From the cell containing the given text, extract its center point as (X, Y) coordinate. 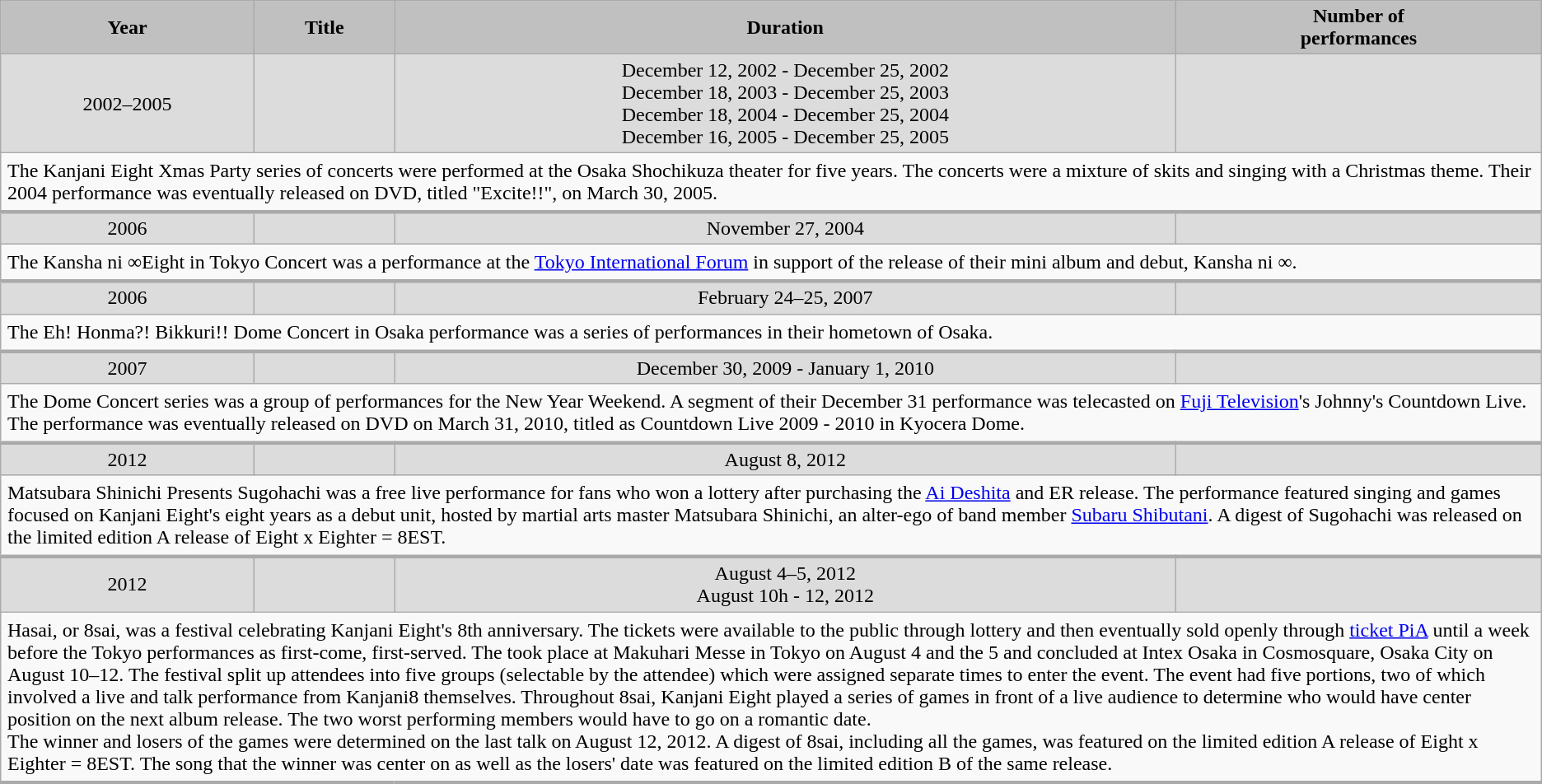
December 12, 2002 - December 25, 2002December 18, 2003 - December 25, 2003December 18, 2004 - December 25, 2004December 16, 2005 - December 25, 2005 (785, 104)
December 30, 2009 - January 1, 2010 (785, 367)
August 4–5, 2012August 10h - 12, 2012 (785, 585)
February 24–25, 2007 (785, 297)
Title (325, 28)
Number ofperformances (1358, 28)
Duration (785, 28)
November 27, 2004 (785, 228)
2007 (128, 367)
2002–2005 (128, 104)
August 8, 2012 (785, 460)
Year (128, 28)
The Eh! Honma?! Bikkuri!! Dome Concert in Osaka performance was a series of performances in their hometown of Osaka. (771, 333)
